Extract the (X, Y) coordinate from the center of the cell holding the provided text.  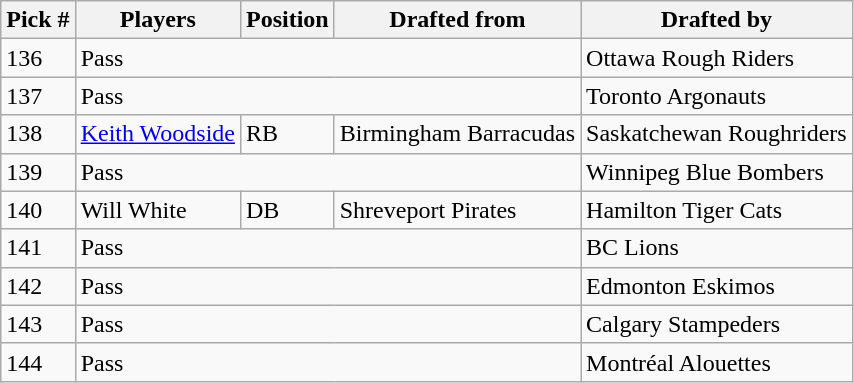
Winnipeg Blue Bombers (717, 172)
136 (38, 58)
Shreveport Pirates (457, 210)
Position (287, 20)
Saskatchewan Roughriders (717, 134)
144 (38, 362)
137 (38, 96)
142 (38, 286)
Will White (158, 210)
Toronto Argonauts (717, 96)
Pick # (38, 20)
BC Lions (717, 248)
141 (38, 248)
Drafted from (457, 20)
138 (38, 134)
Hamilton Tiger Cats (717, 210)
Ottawa Rough Riders (717, 58)
Calgary Stampeders (717, 324)
RB (287, 134)
143 (38, 324)
Drafted by (717, 20)
DB (287, 210)
140 (38, 210)
Montréal Alouettes (717, 362)
Birmingham Barracudas (457, 134)
Edmonton Eskimos (717, 286)
Keith Woodside (158, 134)
Players (158, 20)
139 (38, 172)
